Identify which cell holds the provided text, then report its [x, y] central coordinate. 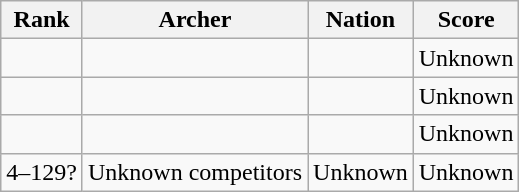
4–129? [42, 172]
Archer [194, 20]
Unknown competitors [194, 172]
Rank [42, 20]
Score [466, 20]
Nation [361, 20]
